Extract the [X, Y] coordinate from the center of the cell holding the provided text.  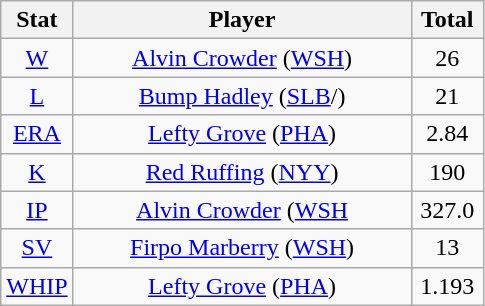
W [37, 58]
26 [447, 58]
SV [37, 248]
WHIP [37, 286]
IP [37, 210]
Alvin Crowder (WSH) [242, 58]
Stat [37, 20]
327.0 [447, 210]
K [37, 172]
Player [242, 20]
L [37, 96]
13 [447, 248]
190 [447, 172]
2.84 [447, 134]
1.193 [447, 286]
Firpo Marberry (WSH) [242, 248]
Red Ruffing (NYY) [242, 172]
Total [447, 20]
21 [447, 96]
Alvin Crowder (WSH [242, 210]
ERA [37, 134]
Bump Hadley (SLB/) [242, 96]
